Capture the cell that displays the provided text and extract its [X, Y] central coordinate. 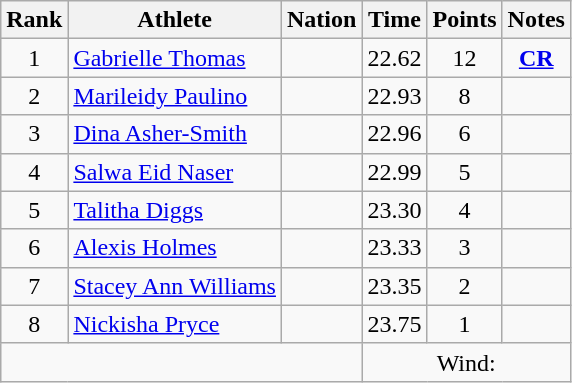
Rank [34, 20]
Marileidy Paulino [175, 96]
Athlete [175, 20]
Nickisha Pryce [175, 324]
7 [34, 286]
Talitha Diggs [175, 210]
23.75 [394, 324]
Dina Asher-Smith [175, 134]
22.99 [394, 172]
23.35 [394, 286]
Time [394, 20]
Wind: [466, 362]
22.96 [394, 134]
Nation [321, 20]
23.30 [394, 210]
Points [464, 20]
Salwa Eid Naser [175, 172]
22.93 [394, 96]
23.33 [394, 248]
Gabrielle Thomas [175, 58]
Stacey Ann Williams [175, 286]
Notes [536, 20]
22.62 [394, 58]
CR [536, 58]
Alexis Holmes [175, 248]
12 [464, 58]
